Pinpoint the cell where the given text exists, returning its [X, Y] midpoint coordinate. 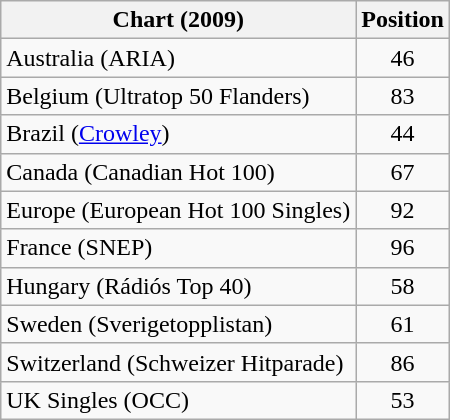
86 [403, 362]
61 [403, 324]
53 [403, 400]
Brazil (Crowley) [178, 134]
UK Singles (OCC) [178, 400]
France (SNEP) [178, 248]
83 [403, 96]
Belgium (Ultratop 50 Flanders) [178, 96]
Switzerland (Schweizer Hitparade) [178, 362]
Canada (Canadian Hot 100) [178, 172]
46 [403, 58]
44 [403, 134]
92 [403, 210]
58 [403, 286]
96 [403, 248]
Sweden (Sverigetopplistan) [178, 324]
Chart (2009) [178, 20]
Position [403, 20]
Australia (ARIA) [178, 58]
67 [403, 172]
Europe (European Hot 100 Singles) [178, 210]
Hungary (Rádiós Top 40) [178, 286]
